For the text-containing cell, return its midpoint in (X, Y) coordinate format. 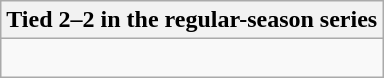
Tied 2–2 in the regular-season series (192, 20)
